For the text-containing cell, return its midpoint in (X, Y) coordinate format. 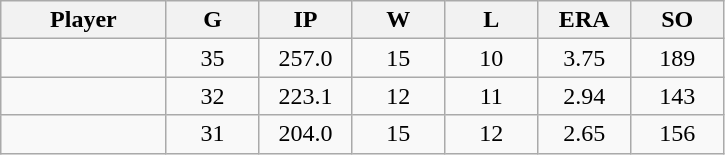
L (492, 20)
143 (678, 96)
W (398, 20)
2.94 (584, 96)
G (212, 20)
Player (84, 20)
IP (306, 20)
2.65 (584, 134)
204.0 (306, 134)
35 (212, 58)
3.75 (584, 58)
156 (678, 134)
SO (678, 20)
223.1 (306, 96)
257.0 (306, 58)
189 (678, 58)
11 (492, 96)
31 (212, 134)
ERA (584, 20)
10 (492, 58)
32 (212, 96)
